Search for the cell housing the specified text and yield its (x, y) center coordinate. 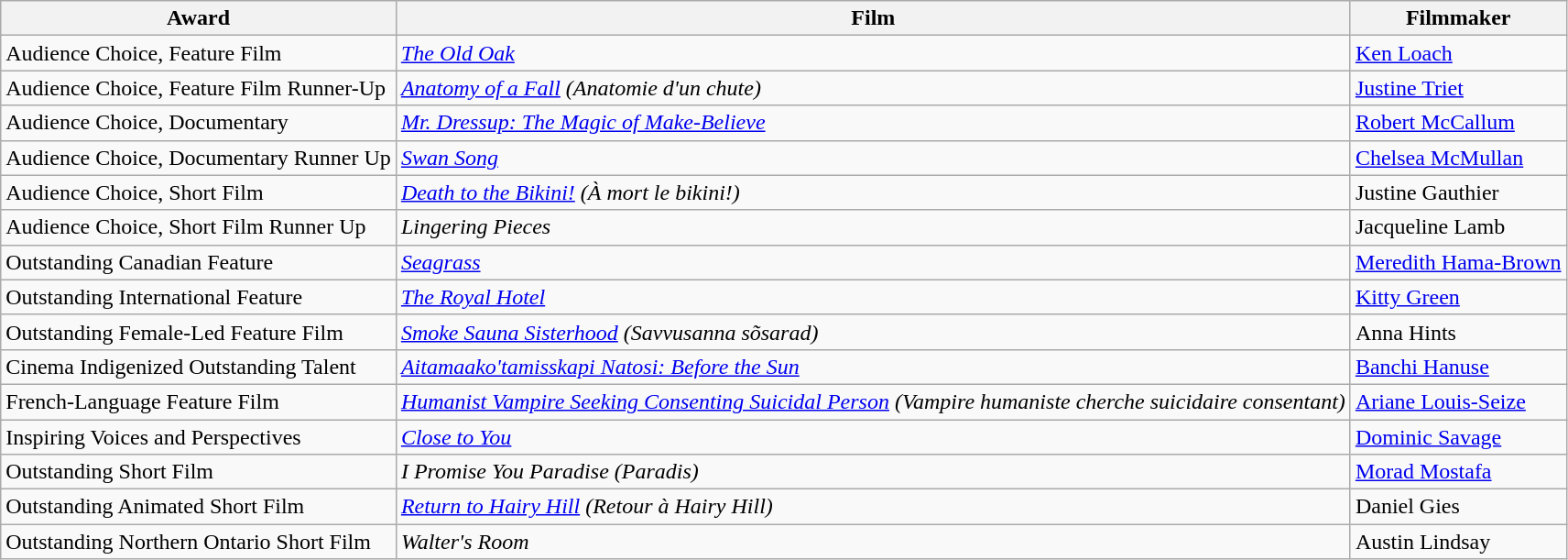
Return to Hairy Hill (Retour à Hairy Hill) (873, 507)
Chelsea McMullan (1458, 158)
Justine Triet (1458, 88)
Ariane Louis-Seize (1458, 401)
Outstanding International Feature (199, 297)
Outstanding Female-Led Feature Film (199, 332)
Meredith Hama-Brown (1458, 262)
Outstanding Short Film (199, 472)
Walter's Room (873, 542)
Outstanding Animated Short Film (199, 507)
Swan Song (873, 158)
Mr. Dressup: The Magic of Make-Believe (873, 123)
Austin Lindsay (1458, 542)
Filmmaker (1458, 18)
Banchi Hanuse (1458, 367)
I Promise You Paradise (Paradis) (873, 472)
Audience Choice, Documentary Runner Up (199, 158)
Inspiring Voices and Perspectives (199, 437)
Audience Choice, Documentary (199, 123)
Justine Gauthier (1458, 192)
Film (873, 18)
Close to You (873, 437)
Humanist Vampire Seeking Consenting Suicidal Person (Vampire humaniste cherche suicidaire consentant) (873, 401)
The Old Oak (873, 53)
Jacqueline Lamb (1458, 227)
Audience Choice, Feature Film Runner-Up (199, 88)
Audience Choice, Short Film (199, 192)
Cinema Indigenized Outstanding Talent (199, 367)
French-Language Feature Film (199, 401)
Seagrass (873, 262)
Anna Hints (1458, 332)
Audience Choice, Short Film Runner Up (199, 227)
Outstanding Northern Ontario Short Film (199, 542)
Aitamaako'tamisskapi Natosi: Before the Sun (873, 367)
Robert McCallum (1458, 123)
Outstanding Canadian Feature (199, 262)
Morad Mostafa (1458, 472)
Smoke Sauna Sisterhood (Savvusanna sõsarad) (873, 332)
Death to the Bikini! (À mort le bikini!) (873, 192)
Daniel Gies (1458, 507)
The Royal Hotel (873, 297)
Dominic Savage (1458, 437)
Audience Choice, Feature Film (199, 53)
Lingering Pieces (873, 227)
Award (199, 18)
Kitty Green (1458, 297)
Ken Loach (1458, 53)
Anatomy of a Fall (Anatomie d'un chute) (873, 88)
